Identify which cell holds the provided text, then report its (x, y) central coordinate. 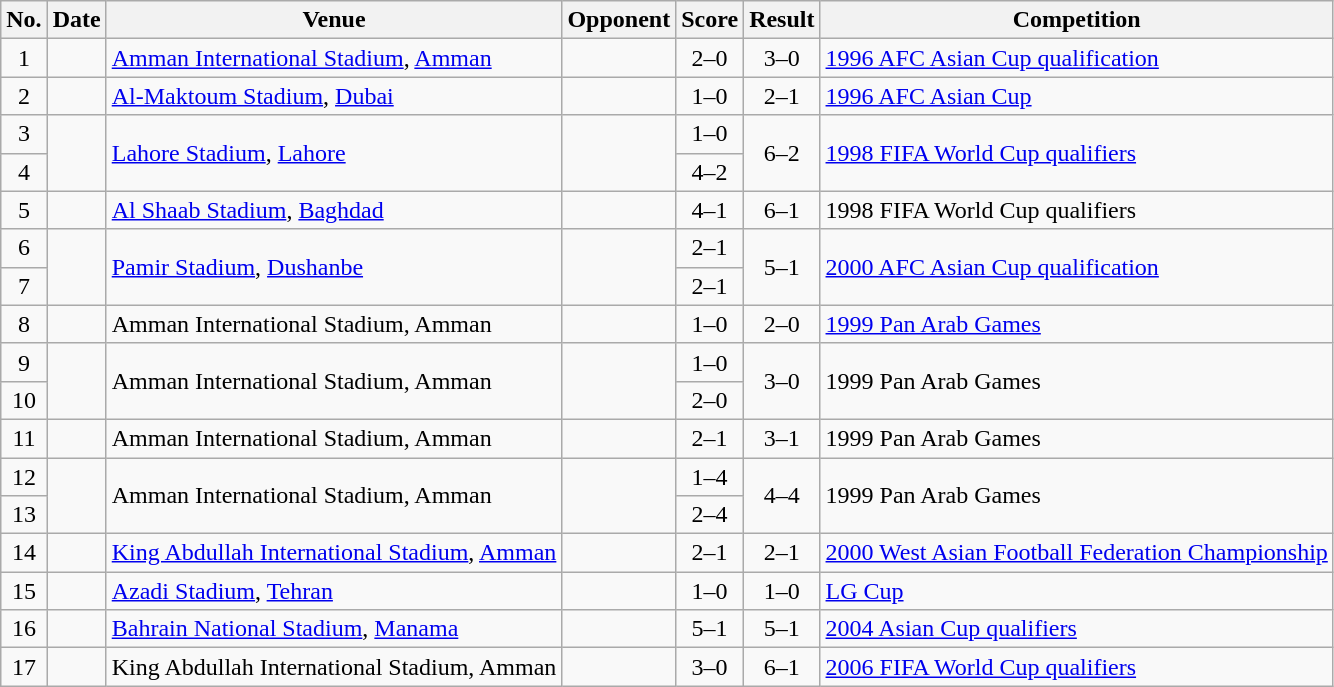
6–2 (782, 153)
1–4 (710, 477)
17 (24, 667)
3–1 (782, 438)
4–2 (710, 172)
14 (24, 553)
Azadi Stadium, Tehran (334, 591)
8 (24, 324)
Al Shaab Stadium, Baghdad (334, 210)
LG Cup (1076, 591)
6 (24, 248)
Bahrain National Stadium, Manama (334, 629)
Al-Maktoum Stadium, Dubai (334, 96)
7 (24, 286)
4 (24, 172)
Venue (334, 20)
Score (710, 20)
4–4 (782, 496)
2000 West Asian Football Federation Championship (1076, 553)
Competition (1076, 20)
Opponent (619, 20)
2 (24, 96)
4–1 (710, 210)
2000 AFC Asian Cup qualification (1076, 267)
Date (76, 20)
12 (24, 477)
15 (24, 591)
9 (24, 362)
Pamir Stadium, Dushanbe (334, 267)
16 (24, 629)
5 (24, 210)
Lahore Stadium, Lahore (334, 153)
11 (24, 438)
No. (24, 20)
2–4 (710, 515)
2006 FIFA World Cup qualifiers (1076, 667)
2004 Asian Cup qualifiers (1076, 629)
3 (24, 134)
1996 AFC Asian Cup (1076, 96)
10 (24, 400)
1996 AFC Asian Cup qualification (1076, 58)
1 (24, 58)
13 (24, 515)
Result (782, 20)
